Return the (x, y) coordinate for the center point of the cell that contains the specified text.  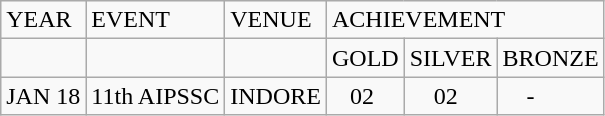
VENUE (276, 20)
SILVER (450, 58)
EVENT (156, 20)
INDORE (276, 96)
ACHIEVEMENT (465, 20)
- (550, 96)
YEAR (44, 20)
11th AIPSSC (156, 96)
JAN 18 (44, 96)
GOLD (365, 58)
BRONZE (550, 58)
